Output the (X, Y) coordinate of the center of the cell containing the given text.  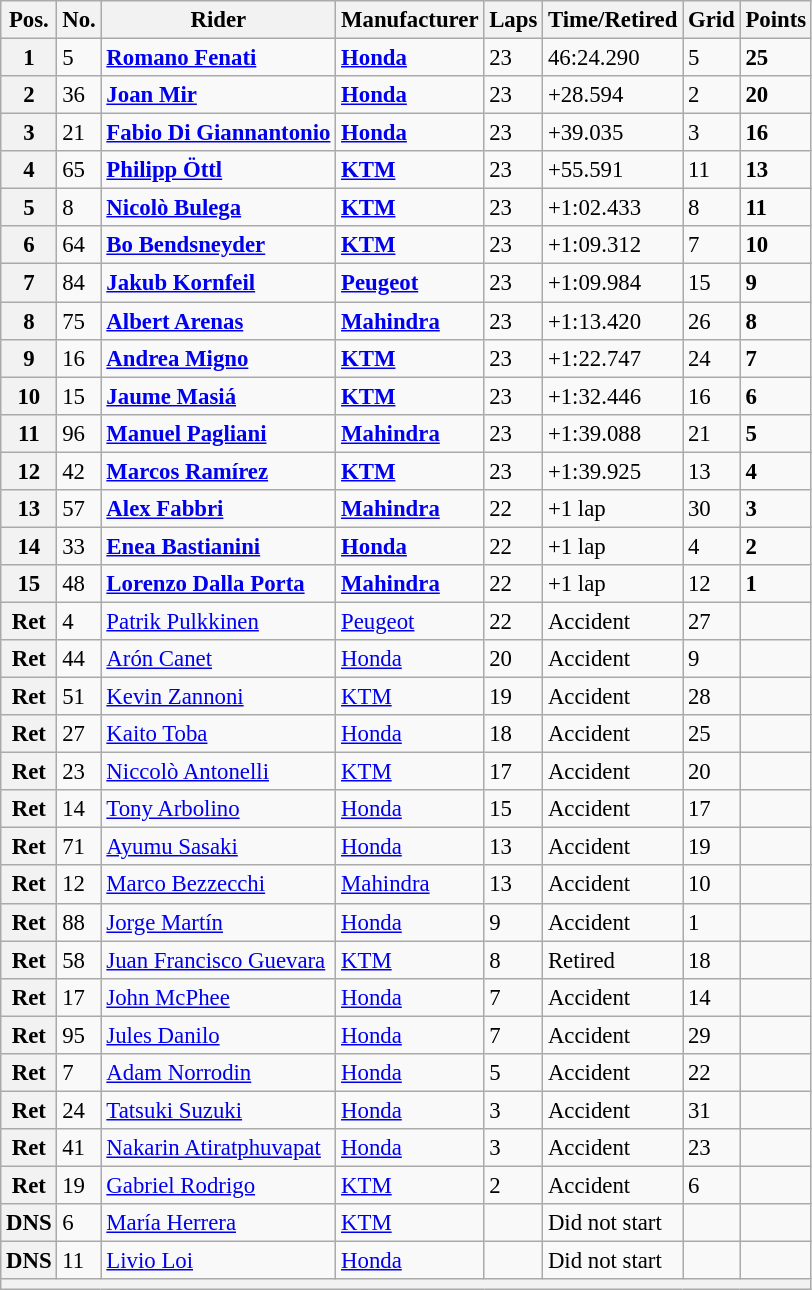
41 (79, 1148)
Niccolò Antonelli (218, 772)
Bo Bendsneyder (218, 245)
John McPhee (218, 997)
46:24.290 (613, 58)
Joan Mir (218, 95)
Fabio Di Giannantonio (218, 133)
Gabriel Rodrigo (218, 1185)
84 (79, 283)
Rider (218, 20)
Jakub Kornfeil (218, 283)
Nakarin Atiratphuvapat (218, 1148)
Nicolò Bulega (218, 208)
71 (79, 847)
Grid (712, 20)
+39.035 (613, 133)
75 (79, 321)
Romano Fenati (218, 58)
Albert Arenas (218, 321)
Lorenzo Dalla Porta (218, 584)
Livio Loi (218, 1261)
51 (79, 697)
Kaito Toba (218, 734)
+55.591 (613, 170)
Manufacturer (410, 20)
+1:39.088 (613, 433)
Manuel Pagliani (218, 433)
Laps (514, 20)
Pos. (29, 20)
28 (712, 697)
26 (712, 321)
Philipp Öttl (218, 170)
Alex Fabbri (218, 509)
+1:32.446 (613, 396)
Patrik Pulkkinen (218, 621)
+1:02.433 (613, 208)
36 (79, 95)
64 (79, 245)
+1:22.747 (613, 358)
+28.594 (613, 95)
+1:09.312 (613, 245)
Retired (613, 960)
Tony Arbolino (218, 809)
Jules Danilo (218, 1035)
Kevin Zannoni (218, 697)
42 (79, 471)
Arón Canet (218, 659)
Marco Bezzecchi (218, 885)
Points (776, 20)
58 (79, 960)
Marcos Ramírez (218, 471)
95 (79, 1035)
No. (79, 20)
Ayumu Sasaki (218, 847)
Jaume Masiá (218, 396)
30 (712, 509)
Enea Bastianini (218, 546)
Time/Retired (613, 20)
+1:09.984 (613, 283)
Juan Francisco Guevara (218, 960)
Andrea Migno (218, 358)
48 (79, 584)
65 (79, 170)
+1:13.420 (613, 321)
44 (79, 659)
31 (712, 1110)
+1:39.925 (613, 471)
57 (79, 509)
88 (79, 922)
Tatsuki Suzuki (218, 1110)
96 (79, 433)
29 (712, 1035)
María Herrera (218, 1223)
Jorge Martín (218, 922)
Adam Norrodin (218, 1073)
33 (79, 546)
